Return the [X, Y] coordinate for the center point of the cell that contains the specified text.  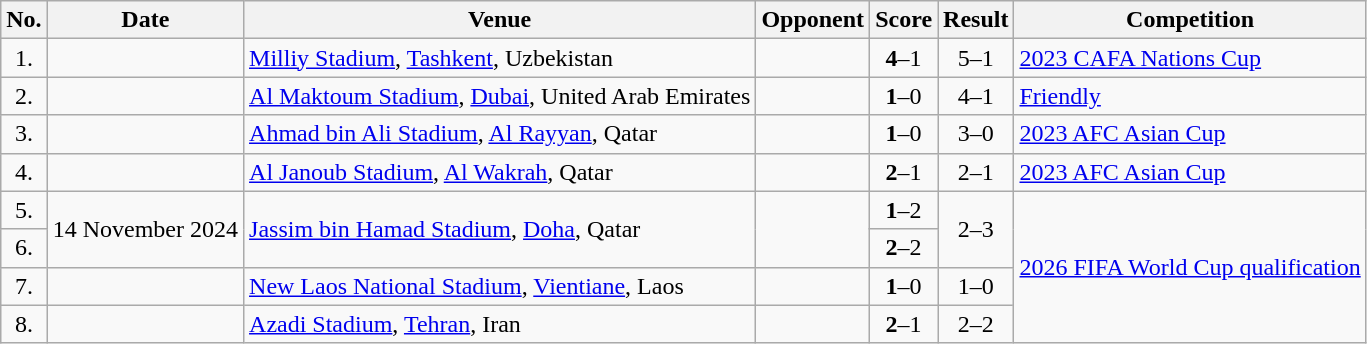
Al Maktoum Stadium, Dubai, United Arab Emirates [500, 96]
4. [24, 172]
Competition [1190, 20]
2023 CAFA Nations Cup [1190, 58]
1–2 [904, 210]
Al Janoub Stadium, Al Wakrah, Qatar [500, 172]
8. [24, 324]
Jassim bin Hamad Stadium, Doha, Qatar [500, 229]
Opponent [813, 20]
2. [24, 96]
Date [145, 20]
Ahmad bin Ali Stadium, Al Rayyan, Qatar [500, 134]
5–1 [976, 58]
3–0 [976, 134]
Azadi Stadium, Tehran, Iran [500, 324]
2–3 [976, 229]
6. [24, 248]
14 November 2024 [145, 229]
Score [904, 20]
7. [24, 286]
3. [24, 134]
New Laos National Stadium, Vientiane, Laos [500, 286]
Result [976, 20]
Milliy Stadium, Tashkent, Uzbekistan [500, 58]
No. [24, 20]
Friendly [1190, 96]
2026 FIFA World Cup qualification [1190, 267]
Venue [500, 20]
5. [24, 210]
1. [24, 58]
